Return the (x, y) coordinate for the center point of the cell that contains the specified text.  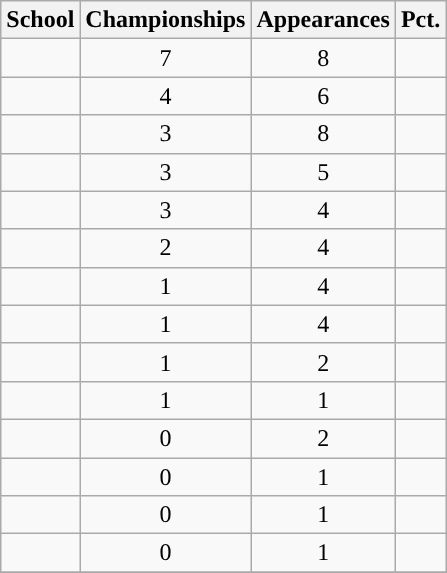
Championships (166, 20)
School (40, 20)
Pct. (420, 20)
6 (323, 96)
7 (166, 58)
5 (323, 172)
Appearances (323, 20)
